From the cell containing the given text, extract its center point as [X, Y] coordinate. 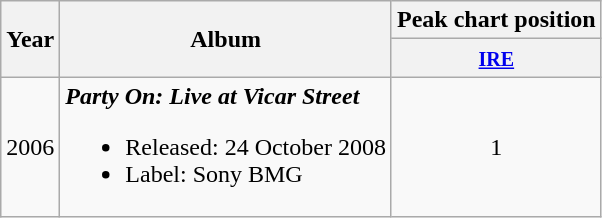
Peak chart position [496, 20]
2006 [30, 147]
Album [226, 39]
1 [496, 147]
Year [30, 39]
IRE [496, 58]
Party On: Live at Vicar StreetReleased: 24 October 2008Label: Sony BMG [226, 147]
